Extract the (x, y) coordinate from the center of the cell holding the provided text.  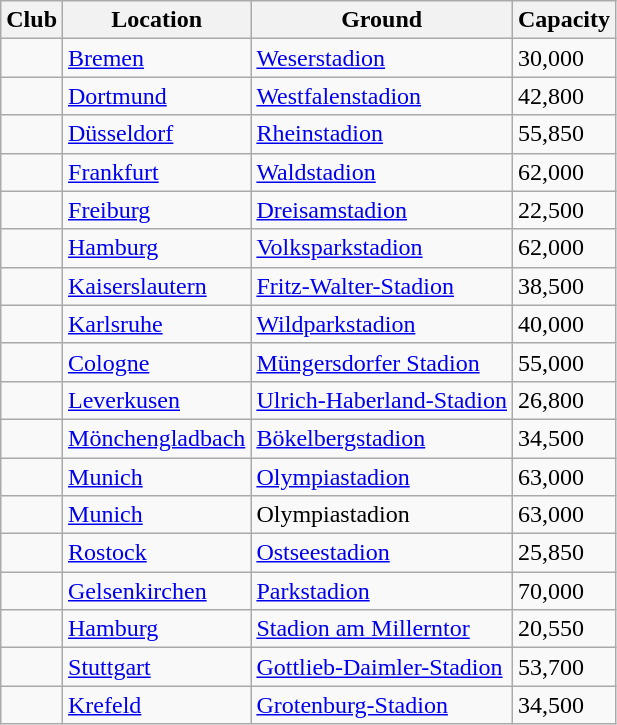
42,800 (564, 96)
Ground (382, 20)
Müngersdorfer Stadion (382, 362)
Grotenburg-Stadion (382, 705)
55,850 (564, 134)
Gottlieb-Daimler-Stadion (382, 667)
30,000 (564, 58)
Waldstadion (382, 172)
22,500 (564, 210)
Düsseldorf (157, 134)
40,000 (564, 324)
70,000 (564, 591)
Bökelbergstadion (382, 438)
Club (32, 20)
Stadion am Millerntor (382, 629)
20,550 (564, 629)
Dreisamstadion (382, 210)
38,500 (564, 286)
Wildparkstadion (382, 324)
Fritz-Walter-Stadion (382, 286)
Frankfurt (157, 172)
Freiburg (157, 210)
Kaiserslautern (157, 286)
Location (157, 20)
53,700 (564, 667)
26,800 (564, 400)
Rheinstadion (382, 134)
Bremen (157, 58)
55,000 (564, 362)
Westfalenstadion (382, 96)
Capacity (564, 20)
Cologne (157, 362)
Rostock (157, 553)
Ulrich-Haberland-Stadion (382, 400)
Weserstadion (382, 58)
Stuttgart (157, 667)
Leverkusen (157, 400)
Parkstadion (382, 591)
Ostseestadion (382, 553)
Gelsenkirchen (157, 591)
Krefeld (157, 705)
25,850 (564, 553)
Volksparkstadion (382, 248)
Mönchengladbach (157, 438)
Dortmund (157, 96)
Karlsruhe (157, 324)
